Find where the given text appears and provide that cell's center as [X, Y] coordinate. 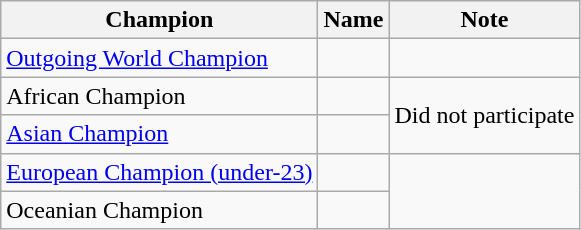
Did not participate [484, 115]
Champion [160, 20]
Oceanian Champion [160, 210]
Asian Champion [160, 134]
Name [354, 20]
European Champion (under-23) [160, 172]
Note [484, 20]
African Champion [160, 96]
Outgoing World Champion [160, 58]
